Return the [x, y] coordinate for the center point of the cell that contains the specified text.  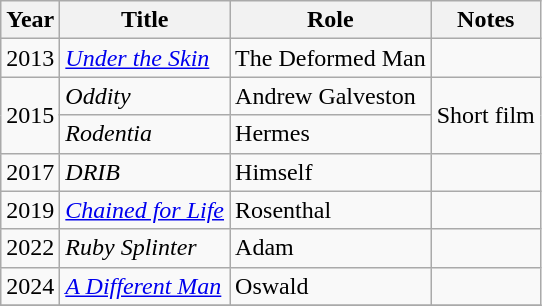
2019 [30, 210]
Short film [486, 115]
2013 [30, 58]
The Deformed Man [331, 58]
2022 [30, 248]
Himself [331, 172]
2015 [30, 115]
Andrew Galveston [331, 96]
Rodentia [145, 134]
Oddity [145, 96]
A Different Man [145, 286]
Oswald [331, 286]
Year [30, 20]
DRIB [145, 172]
Ruby Splinter [145, 248]
Notes [486, 20]
Hermes [331, 134]
Adam [331, 248]
Role [331, 20]
Title [145, 20]
2017 [30, 172]
Under the Skin [145, 58]
Rosenthal [331, 210]
2024 [30, 286]
Chained for Life [145, 210]
